Find where the given text appears and provide that cell's center as [x, y] coordinate. 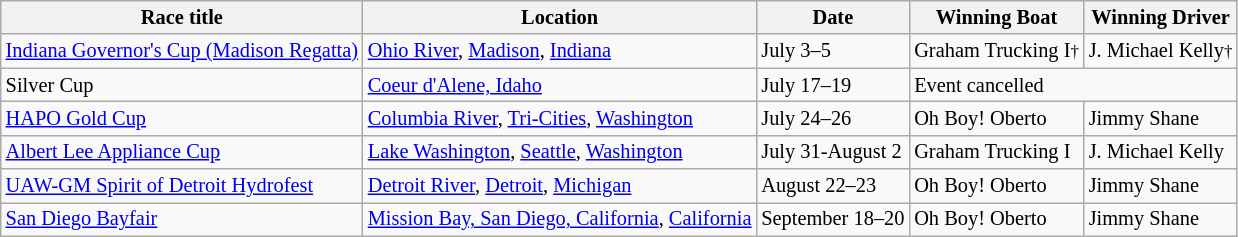
July 24–26 [832, 118]
Indiana Governor's Cup (Madison Regatta) [182, 51]
Event cancelled [1073, 85]
Winning Driver [1161, 17]
Graham Trucking I [996, 152]
July 3–5 [832, 51]
Winning Boat [996, 17]
Ohio River, Madison, Indiana [560, 51]
Coeur d'Alene, Idaho [560, 85]
September 18–20 [832, 219]
UAW-GM Spirit of Detroit Hydrofest [182, 186]
Albert Lee Appliance Cup [182, 152]
Silver Cup [182, 85]
Columbia River, Tri-Cities, Washington [560, 118]
Detroit River, Detroit, Michigan [560, 186]
HAPO Gold Cup [182, 118]
San Diego Bayfair [182, 219]
Date [832, 17]
Mission Bay, San Diego, California, California [560, 219]
Graham Trucking I† [996, 51]
Location [560, 17]
J. Michael Kelly† [1161, 51]
August 22–23 [832, 186]
Lake Washington, Seattle, Washington [560, 152]
July 31-August 2 [832, 152]
Race title [182, 17]
J. Michael Kelly [1161, 152]
July 17–19 [832, 85]
